Return (x, y) of the center of cell containing provided text 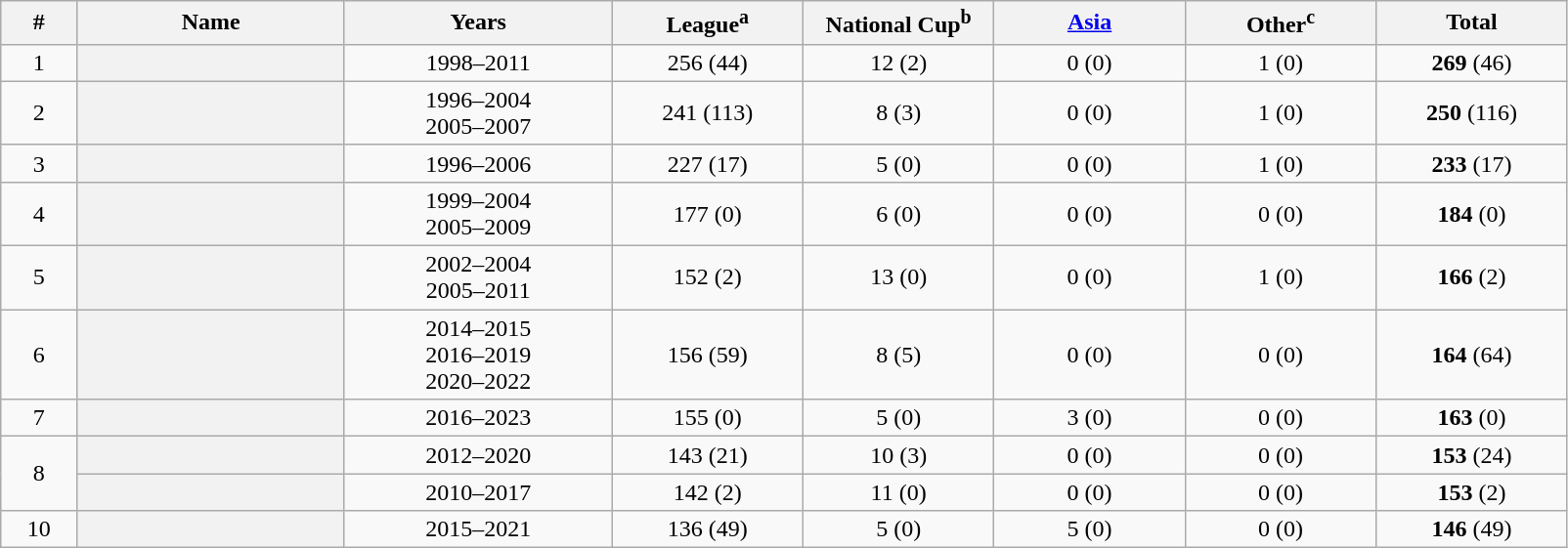
National Cupb (897, 23)
1999–20042005–2009 (478, 213)
2015–2021 (478, 529)
2010–2017 (478, 492)
8 (3) (897, 113)
164 (64) (1472, 355)
256 (44) (708, 63)
2 (39, 113)
1 (39, 63)
Name (211, 23)
269 (46) (1472, 63)
10 (3) (897, 455)
153 (24) (1472, 455)
1996–2006 (478, 163)
146 (49) (1472, 529)
5 (39, 277)
1998–2011 (478, 63)
6 (39, 355)
Years (478, 23)
153 (2) (1472, 492)
233 (17) (1472, 163)
2014–20152016–20192020–2022 (478, 355)
142 (2) (708, 492)
Otherc (1281, 23)
8 (5) (897, 355)
152 (2) (708, 277)
156 (59) (708, 355)
13 (0) (897, 277)
2002–20042005–2011 (478, 277)
4 (39, 213)
163 (0) (1472, 418)
155 (0) (708, 418)
250 (116) (1472, 113)
227 (17) (708, 163)
6 (0) (897, 213)
2012–2020 (478, 455)
Total (1472, 23)
184 (0) (1472, 213)
Leaguea (708, 23)
2016–2023 (478, 418)
10 (39, 529)
8 (39, 474)
143 (21) (708, 455)
1996–20042005–2007 (478, 113)
7 (39, 418)
11 (0) (897, 492)
3 (39, 163)
Asia (1089, 23)
177 (0) (708, 213)
# (39, 23)
12 (2) (897, 63)
166 (2) (1472, 277)
241 (113) (708, 113)
3 (0) (1089, 418)
136 (49) (708, 529)
